Search for the cell housing the specified text and yield its [X, Y] center coordinate. 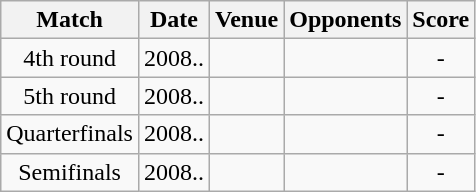
Score [441, 20]
Semifinals [70, 172]
Date [174, 20]
Venue [246, 20]
Quarterfinals [70, 134]
Opponents [346, 20]
Match [70, 20]
5th round [70, 96]
4th round [70, 58]
